Return the [x, y] coordinate for the center point of the cell that contains the specified text.  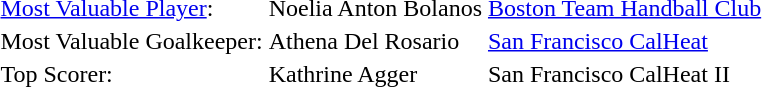
Athena Del Rosario [375, 41]
San Francisco CalHeat [624, 41]
